Locate the cell with the specified text and output its (x, y) center coordinate. 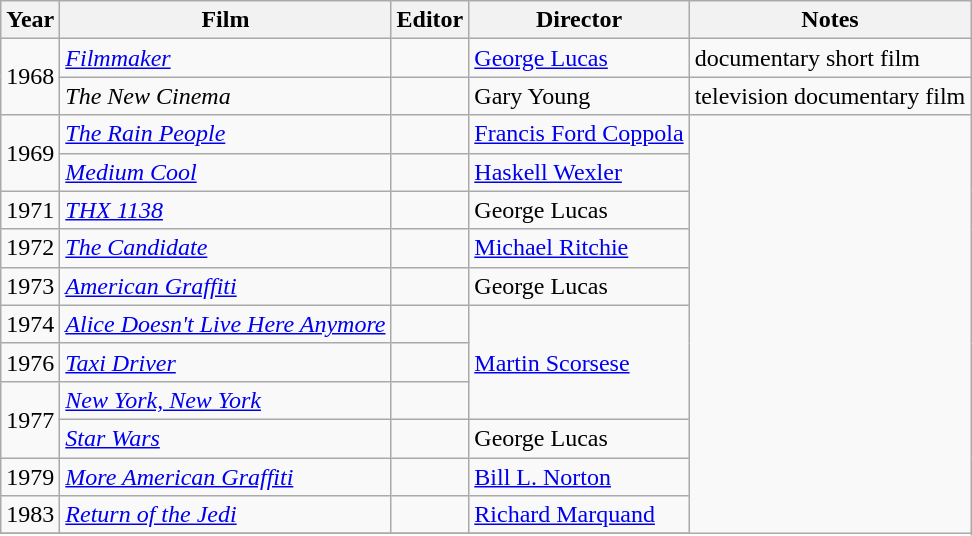
documentary short film (830, 58)
Richard Marquand (579, 515)
1977 (30, 419)
1971 (30, 210)
1983 (30, 515)
Martin Scorsese (579, 362)
Haskell Wexler (579, 172)
television documentary film (830, 96)
THX 1138 (226, 210)
Michael Ritchie (579, 248)
Editor (430, 20)
1972 (30, 248)
The New Cinema (226, 96)
The Candidate (226, 248)
Medium Cool (226, 172)
1968 (30, 77)
New York, New York (226, 400)
Return of the Jedi (226, 515)
Director (579, 20)
1974 (30, 324)
Gary Young (579, 96)
The Rain People (226, 134)
1969 (30, 153)
Year (30, 20)
Film (226, 20)
Francis Ford Coppola (579, 134)
American Graffiti (226, 286)
More American Graffiti (226, 477)
Alice Doesn't Live Here Anymore (226, 324)
Notes (830, 20)
1979 (30, 477)
Star Wars (226, 438)
1976 (30, 362)
1973 (30, 286)
Taxi Driver (226, 362)
Filmmaker (226, 58)
Bill L. Norton (579, 477)
